Pinpoint the cell where the given text exists, returning its (X, Y) midpoint coordinate. 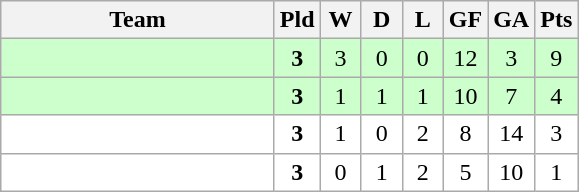
9 (556, 58)
W (340, 20)
Pts (556, 20)
12 (465, 58)
GA (512, 20)
Team (138, 20)
Pld (297, 20)
D (382, 20)
8 (465, 134)
7 (512, 96)
5 (465, 172)
GF (465, 20)
L (422, 20)
4 (556, 96)
14 (512, 134)
